Detect which cell encompasses the target text, then output its [X, Y] center coordinate. 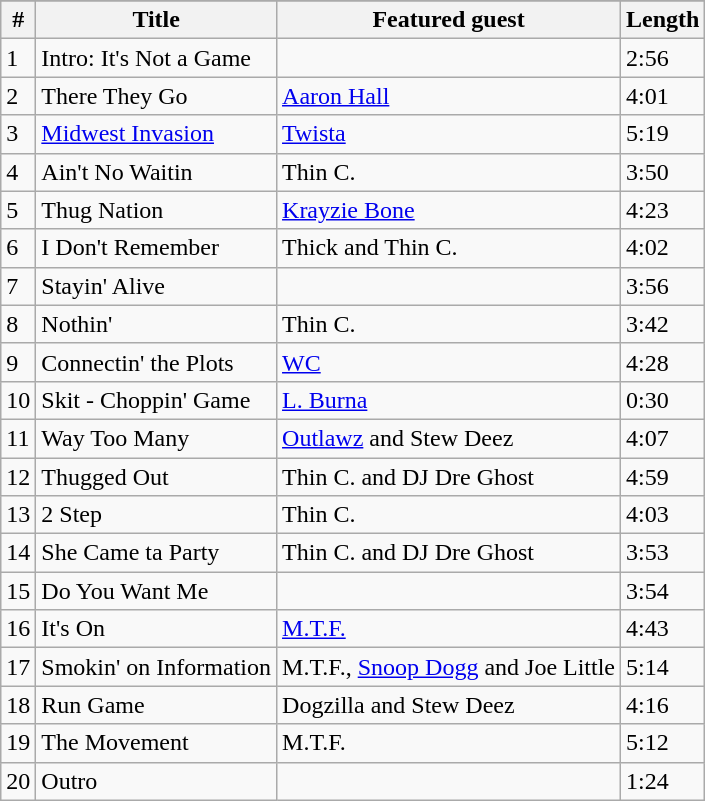
Midwest Invasion [156, 134]
2:56 [663, 58]
19 [18, 743]
14 [18, 553]
Krayzie Bone [449, 210]
10 [18, 400]
Length [663, 20]
L. Burna [449, 400]
13 [18, 515]
15 [18, 591]
16 [18, 629]
0:30 [663, 400]
Thugged Out [156, 477]
Intro: It's Not a Game [156, 58]
4:02 [663, 248]
9 [18, 362]
Thug Nation [156, 210]
Run Game [156, 705]
20 [18, 781]
18 [18, 705]
I Don't Remember [156, 248]
There They Go [156, 96]
3:56 [663, 286]
17 [18, 667]
8 [18, 324]
4 [18, 172]
11 [18, 438]
5 [18, 210]
Aaron Hall [449, 96]
Skit - Choppin' Game [156, 400]
4:43 [663, 629]
Dogzilla and Stew Deez [449, 705]
Twista [449, 134]
1:24 [663, 781]
12 [18, 477]
7 [18, 286]
Outro [156, 781]
Do You Want Me [156, 591]
Connectin' the Plots [156, 362]
Stayin' Alive [156, 286]
6 [18, 248]
Nothin' [156, 324]
4:07 [663, 438]
3:50 [663, 172]
3:53 [663, 553]
She Came ta Party [156, 553]
Way Too Many [156, 438]
1 [18, 58]
3 [18, 134]
2 [18, 96]
Ain't No Waitin [156, 172]
5:12 [663, 743]
The Movement [156, 743]
M.T.F., Snoop Dogg and Joe Little [449, 667]
4:28 [663, 362]
4:16 [663, 705]
4:03 [663, 515]
5:19 [663, 134]
# [18, 20]
Thick and Thin C. [449, 248]
Outlawz and Stew Deez [449, 438]
It's On [156, 629]
5:14 [663, 667]
Smokin' on Information [156, 667]
Title [156, 20]
4:01 [663, 96]
WC [449, 362]
3:54 [663, 591]
4:23 [663, 210]
4:59 [663, 477]
3:42 [663, 324]
2 Step [156, 515]
Featured guest [449, 20]
